Extract the (X, Y) coordinate from the center of the cell holding the provided text.  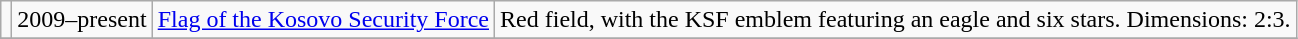
2009–present (82, 20)
Red field, with the KSF emblem featuring an eagle and six stars. Dimensions: 2:3. (896, 20)
Flag of the Kosovo Security Force (323, 20)
